Capture the cell that displays the provided text and extract its (x, y) central coordinate. 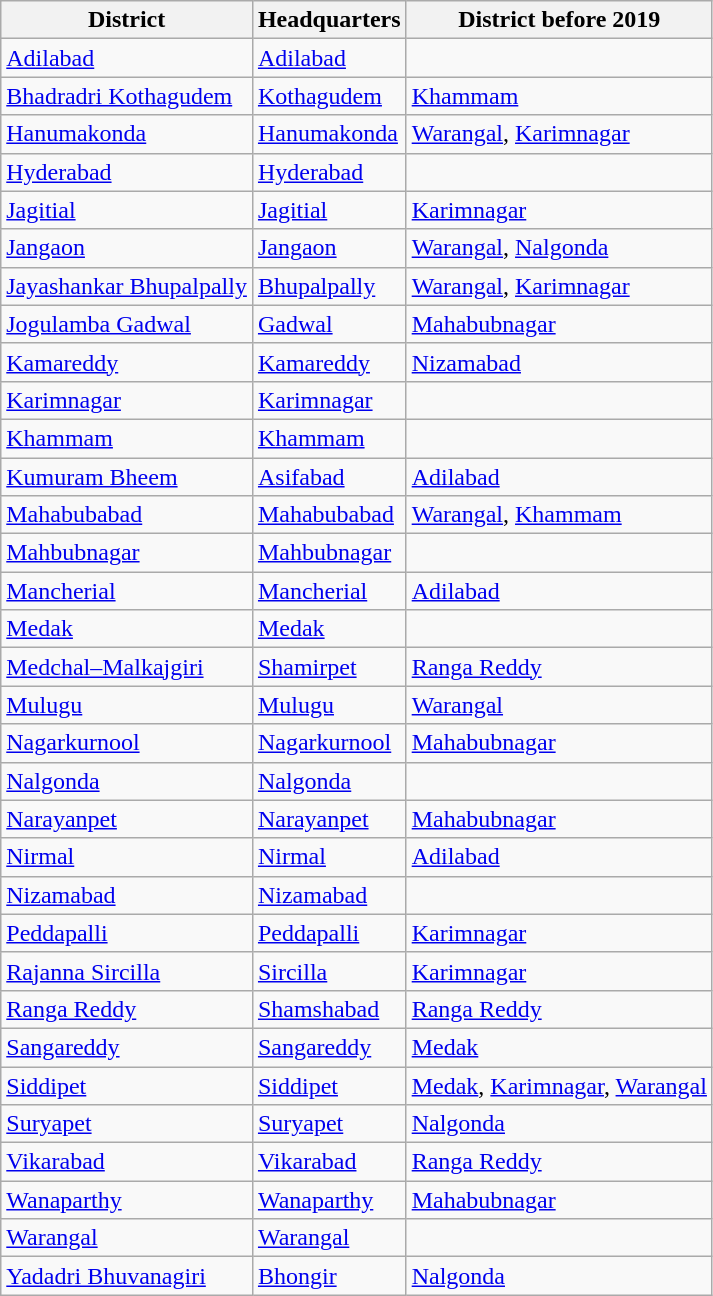
Warangal, Nalgonda (559, 248)
District before 2019 (559, 20)
Shamirpet (329, 667)
Medak, Karimnagar, Warangal (559, 1085)
Rajanna Sircilla (127, 971)
Sircilla (329, 971)
Medchal–Malkajgiri (127, 667)
Bhadradri Kothagudem (127, 96)
Bhupalpally (329, 286)
Shamshabad (329, 1009)
District (127, 20)
Headquarters (329, 20)
Bhongir (329, 1276)
Kothagudem (329, 96)
Asifabad (329, 477)
Yadadri Bhuvanagiri (127, 1276)
Jayashankar Bhupalpally (127, 286)
Gadwal (329, 324)
Kumuram Bheem (127, 477)
Warangal, Khammam (559, 515)
Jogulamba Gadwal (127, 324)
